Scan for the cell matching the given text and deliver its [X, Y] coordinate at center. 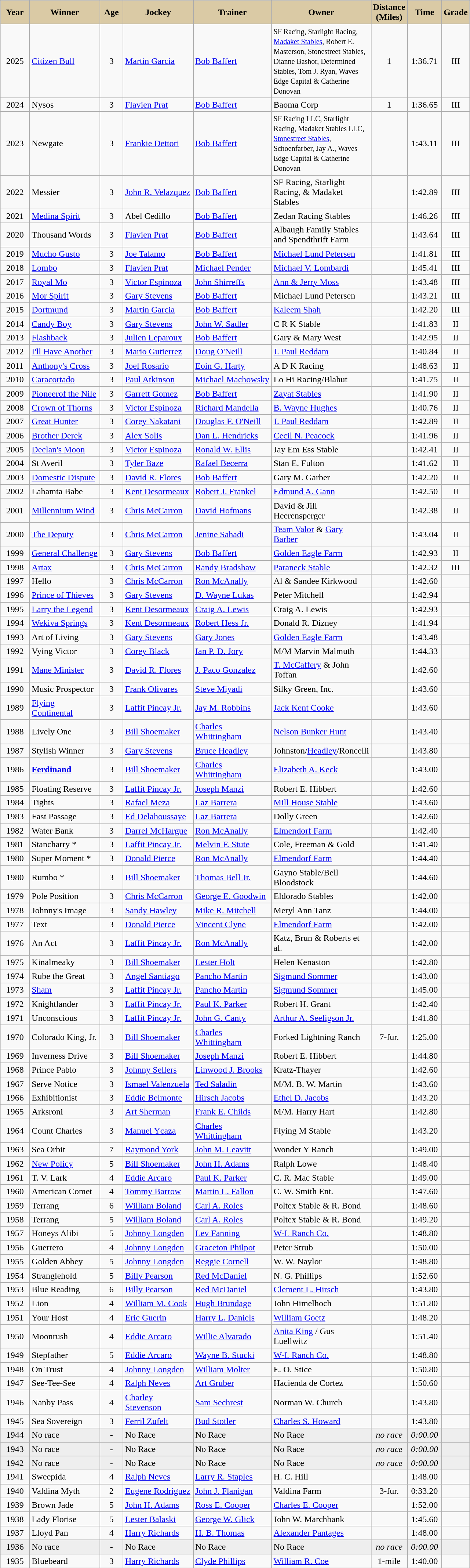
J. Paco Gonzalez [232, 670]
John Shirreffs [232, 282]
Sham [65, 990]
Unconscious [65, 1018]
0:33.20 [425, 1491]
Flying M Stable [321, 1131]
Gary Jones [232, 637]
The Deputy [65, 534]
1:44.00 [425, 910]
1:41.96 [425, 436]
1:48.20 [425, 1317]
1981 [15, 845]
Ismael Valenzuela [158, 1084]
Trainer [232, 12]
2003 [15, 477]
1998 [15, 567]
1:40.00 [425, 1561]
Ferdinand [65, 770]
Joel Rosario [158, 366]
Rumbo * [65, 878]
Text [65, 924]
Prince Pablo [65, 1070]
2024 [15, 105]
Ralph Lowe [321, 1164]
Eugene Rodriguez [158, 1491]
1:42.32 [425, 567]
Baoma Corp [321, 105]
Eldorado Stables [321, 896]
1:36.65 [425, 105]
1975 [15, 962]
C. R. Mac Stable [321, 1178]
Stylish Winner [65, 751]
N. G. Phillips [321, 1275]
M/M Marvin Malmuth [321, 651]
1987 [15, 751]
Kinalmeaky [65, 962]
1946 [15, 1402]
1:52.60 [425, 1275]
Nysos [65, 105]
2 [112, 1491]
Kaleem Shah [321, 310]
Count Charles [65, 1131]
2008 [15, 408]
H. B. Thomas [232, 1533]
Al & Sandee Kirkwood [321, 581]
1945 [15, 1421]
Honeys Alibi [65, 1233]
1:44.60 [425, 878]
Johnny Sellers [158, 1070]
Willie Alvarado [232, 1337]
1992 [15, 651]
Mario Gutierrez [158, 352]
Eric Guerin [158, 1317]
Helen Kenaston [321, 962]
1936 [15, 1547]
1984 [15, 802]
William R. Coe [321, 1561]
1962 [15, 1164]
1956 [15, 1247]
John W. Marchbank [321, 1519]
Hacienda de Cortez [321, 1383]
David Hofmans [232, 510]
1:43.04 [425, 534]
Richard Mandella [232, 408]
2023 [15, 143]
Tommy Barrow [158, 1192]
Mor Spirit [65, 296]
Caracortado [65, 380]
Norman W. Church [321, 1402]
Wekiva Springs [65, 623]
Fast Passage [65, 816]
Floating Reserve [65, 788]
Hello [65, 581]
Peter Strub [321, 1247]
1944 [15, 1435]
William Goetz [321, 1317]
Prince of Thieves [65, 595]
2020 [15, 235]
1:51.40 [425, 1337]
Gary & Mary West [321, 338]
1961 [15, 1178]
1:52.00 [425, 1505]
1940 [15, 1491]
Wayne B. Stucki [232, 1355]
David & Jill Heerensperger [321, 510]
1:49.20 [425, 1220]
Inverness Drive [65, 1056]
Art Sherman [158, 1112]
1988 [15, 731]
John Himelhoch [321, 1303]
1:41.94 [425, 623]
T. V. Lark [65, 1178]
Pioneerof the Nile [65, 394]
1:36.71 [425, 61]
Lady Florise [65, 1519]
Manuel Ycaza [158, 1131]
1:45.60 [425, 1519]
1:51.80 [425, 1303]
1:48.60 [425, 1206]
Sandy Hawley [158, 910]
1957 [15, 1233]
Sam Sechrest [232, 1402]
1948 [15, 1369]
Team Valor & Gary Barber [321, 534]
1:44.40 [425, 859]
Vying Victor [65, 651]
Katz, Brun & Roberts et al. [321, 943]
Corey Nakatani [158, 422]
1953 [15, 1289]
Anthony's Cross [65, 366]
Rafael Becerra [232, 463]
Douglas F. O'Neill [232, 422]
2004 [15, 463]
Rube the Great [65, 976]
Age [112, 12]
George E. Goodwin [232, 896]
Angel Santiago [158, 976]
1:40.76 [425, 408]
Martin L. Fallon [232, 1192]
1966 [15, 1098]
T. McCaffery & John Toffan [321, 670]
Blue Reading [65, 1289]
2019 [15, 254]
2012 [15, 352]
Hugh Brundage [232, 1303]
Charles E. Cooper [321, 1505]
Newgate [65, 143]
1:42.94 [425, 595]
E. O. Stice [321, 1369]
Brother Derek [65, 436]
1:44.33 [425, 651]
7 [112, 1150]
1955 [15, 1261]
2016 [15, 296]
1:50.00 [425, 1247]
Raymond York [158, 1150]
Frank Olivares [158, 689]
Jenine Sahadi [232, 534]
Michael V. Lombardi [321, 268]
1:41.83 [425, 324]
Ethel D. Jacobs [321, 1098]
Robert Hess Jr. [232, 623]
1986 [15, 770]
Guerrero [65, 1247]
William M. Cook [158, 1303]
1:42.38 [425, 510]
Robert H. Grant [321, 1004]
1:48.40 [425, 1164]
SF Racing, Starlight Racing, & Madaket Stables [321, 192]
2013 [15, 338]
2011 [15, 366]
1973 [15, 990]
Owner [321, 12]
1939 [15, 1505]
Nanby Pass [65, 1402]
SF Racing LLC, Starlight Racing, Madaket Stables LLC, Stonestreet Stables, Schoenfarber, Jay A., Waves Edge Capital & Catherine Donovan [321, 143]
1:41.90 [425, 394]
Great Hunter [65, 422]
John M. Leavitt [232, 1150]
Labamta Babe [65, 491]
Doug O'Neill [232, 352]
Bruce Headley [232, 751]
1:46.26 [425, 216]
Messier [65, 192]
Joe Talamo [158, 254]
Flashback [65, 338]
Melvin F. Stute [232, 845]
1974 [15, 976]
1969 [15, 1056]
Super Moment * [65, 859]
1:41.81 [425, 254]
Thomas Bell Jr. [232, 878]
1971 [15, 1018]
Anita King / Gus Luellwitz [321, 1337]
1960 [15, 1192]
See-Tee-See [65, 1383]
Serve Notice [65, 1084]
Golden Abbey [65, 1261]
1:42.50 [425, 491]
1:41.62 [425, 463]
Domestic Dispute [65, 477]
1954 [15, 1275]
1:41.80 [425, 1018]
1:41.40 [425, 845]
An Act [65, 943]
1993 [15, 637]
Lo Hi Racing/Blahut [321, 380]
1:45.41 [425, 268]
Abel Cedillo [158, 216]
C. W. Smith Ent. [321, 1192]
1994 [15, 623]
1:45.00 [425, 990]
Art of Living [65, 637]
1:42.95 [425, 338]
1978 [15, 910]
New Policy [65, 1164]
I'll Have Another [65, 352]
Mike R. Mitchell [232, 910]
1:50.60 [425, 1383]
Hirsch Jacobs [232, 1098]
Larry R. Staples [232, 1477]
Art Gruber [232, 1383]
Your Host [65, 1317]
Lively One [65, 731]
Robert J. Frankel [232, 491]
Paraneck Stable [321, 567]
Donald R. Dizney [321, 623]
Medina Spirit [65, 216]
1:48.63 [425, 366]
Valdina Myth [65, 1491]
Artax [65, 567]
Gayno Stable/Bell Bloodstock [321, 878]
2018 [15, 268]
1985 [15, 788]
B. Wayne Hughes [321, 408]
Wonder Y Ranch [321, 1150]
Eddie Belmonte [158, 1098]
George W. Glick [232, 1519]
Moonrush [65, 1337]
St Averil [65, 463]
Music Prospector [65, 689]
1995 [15, 609]
Sea Sovereign [65, 1421]
Silky Green, Inc. [321, 689]
2002 [15, 491]
1963 [15, 1150]
Lester Holt [232, 962]
Millennium Wind [65, 510]
1:50.80 [425, 1369]
Mill House Stable [321, 802]
Crown of Thorns [65, 408]
C R K Stable [321, 324]
Julien Leparoux [158, 338]
Stancharry * [65, 845]
Gary M. Garber [321, 477]
Charley Stevenson [158, 1402]
John J. Flanigan [232, 1491]
Year [15, 12]
W. W. Naylor [321, 1261]
1942 [15, 1463]
2021 [15, 216]
Stranglehold [65, 1275]
Grade [456, 12]
1-mile [389, 1561]
M/M. B. W. Martin [321, 1084]
1949 [15, 1355]
1967 [15, 1084]
1968 [15, 1070]
Dortmund [65, 310]
Peter Mitchell [321, 595]
1999 [15, 553]
Citizen Bull [65, 61]
Alex Solis [158, 436]
Ted Saladin [232, 1084]
Steve Miyadi [232, 689]
Royal Mo [65, 282]
1996 [15, 595]
1997 [15, 581]
3-fur. [389, 1491]
1947 [15, 1383]
Cecil N. Peacock [321, 436]
On Trust [65, 1369]
Elizabeth A. Keck [321, 770]
Frankie Dettori [158, 143]
2014 [15, 324]
1964 [15, 1131]
Nelson Bunker Hunt [321, 731]
Pole Position [65, 896]
M/M. Harry Hart [321, 1112]
A D K Racing [321, 366]
Jockey [158, 12]
Zayat Stables [321, 394]
1:42.41 [425, 449]
1:47.60 [425, 1192]
Sweepida [65, 1477]
Stepfather [65, 1355]
Larry the Legend [65, 609]
Mane Minister [65, 670]
Colorado King, Jr. [65, 1037]
1991 [15, 670]
2009 [15, 394]
2025 [15, 61]
Tights [65, 802]
Vincent Clyne [232, 924]
Stan E. Fulton [321, 463]
2000 [15, 534]
Johnny's Image [65, 910]
Kratz-Thayer [321, 1070]
1982 [15, 830]
Ferril Zufelt [158, 1421]
1:44.80 [425, 1056]
1:40.84 [425, 352]
1958 [15, 1220]
Winner [65, 12]
1937 [15, 1533]
1941 [15, 1477]
1938 [15, 1519]
2017 [15, 282]
Ross E. Cooper [232, 1505]
1950 [15, 1337]
Ann & Jerry Moss [321, 282]
1943 [15, 1449]
Linwood J. Brooks [232, 1070]
H. C. Hill [321, 1477]
1989 [15, 708]
American Comet [65, 1192]
2001 [15, 510]
Ronald W. Ellis [232, 449]
Albaugh Family Stables and Spendthrift Farm [321, 235]
Johnston/Headley/Roncelli [321, 751]
Lev Fanning [232, 1233]
1990 [15, 689]
1970 [15, 1037]
2007 [15, 422]
Ian P. D. Jory [232, 651]
Tyler Baze [158, 463]
Dolly Green [321, 816]
Sea Orbit [65, 1150]
1:43.11 [425, 143]
Michael Machowsky [232, 380]
1983 [15, 816]
Valdina Farm [321, 1491]
Knightlander [65, 1004]
Lion [65, 1303]
John R. Velazquez [158, 192]
Bluebeard [65, 1561]
Distance (Miles) [389, 12]
Time [425, 12]
Harry L. Daniels [232, 1317]
1972 [15, 1004]
1:25.00 [425, 1037]
1979 [15, 896]
D. Wayne Lukas [232, 595]
1:43.21 [425, 296]
Forked Lightning Ranch [321, 1037]
2006 [15, 436]
General Challenge [65, 553]
1976 [15, 943]
Alexander Pantages [321, 1533]
John G. Canty [232, 1018]
Reggie Cornell [232, 1261]
John W. Sadler [232, 324]
Michael Pender [232, 268]
2015 [15, 310]
Jay Em Ess Stable [321, 449]
2022 [15, 192]
Edmund A. Gann [321, 491]
Flying Continental [65, 708]
Candy Boy [65, 324]
Charles S. Howard [321, 1421]
Clyde Phillips [232, 1561]
1:41.75 [425, 380]
1:43.64 [425, 235]
Lester Balaski [158, 1519]
1951 [15, 1317]
Brown Jade [65, 1505]
Water Bank [65, 830]
1977 [15, 924]
Ed Delahoussaye [158, 816]
William Molter [232, 1369]
Clement L. Hirsch [321, 1289]
Eoin G. Harty [232, 366]
2010 [15, 380]
Zedan Racing Stables [321, 216]
Arthur A. Seeligson Jr. [321, 1018]
Meryl Ann Tanz [321, 910]
Bud Stotler [232, 1421]
1965 [15, 1112]
Arksroni [65, 1112]
Exhibitionist [65, 1098]
1935 [15, 1561]
Mucho Gusto [65, 254]
Cole, Freeman & Gold [321, 845]
Randy Bradshaw [232, 567]
1:43.40 [425, 731]
Darrel McHargue [158, 830]
2005 [15, 449]
Thousand Words [65, 235]
Garrett Gomez [158, 394]
1952 [15, 1303]
1959 [15, 1206]
Corey Black [158, 651]
Graceton Philpot [232, 1247]
Jack Kent Cooke [321, 708]
Paul Atkinson [158, 380]
Frank E. Childs [232, 1112]
Lombo [65, 268]
Jay M. Robbins [232, 708]
Rafael Meza [158, 802]
Dan L. Hendricks [232, 436]
Declan's Moon [65, 449]
7-fur. [389, 1037]
Lloyd Pan [65, 1533]
